Return the (X, Y) coordinate for the center point of the cell that contains the specified text.  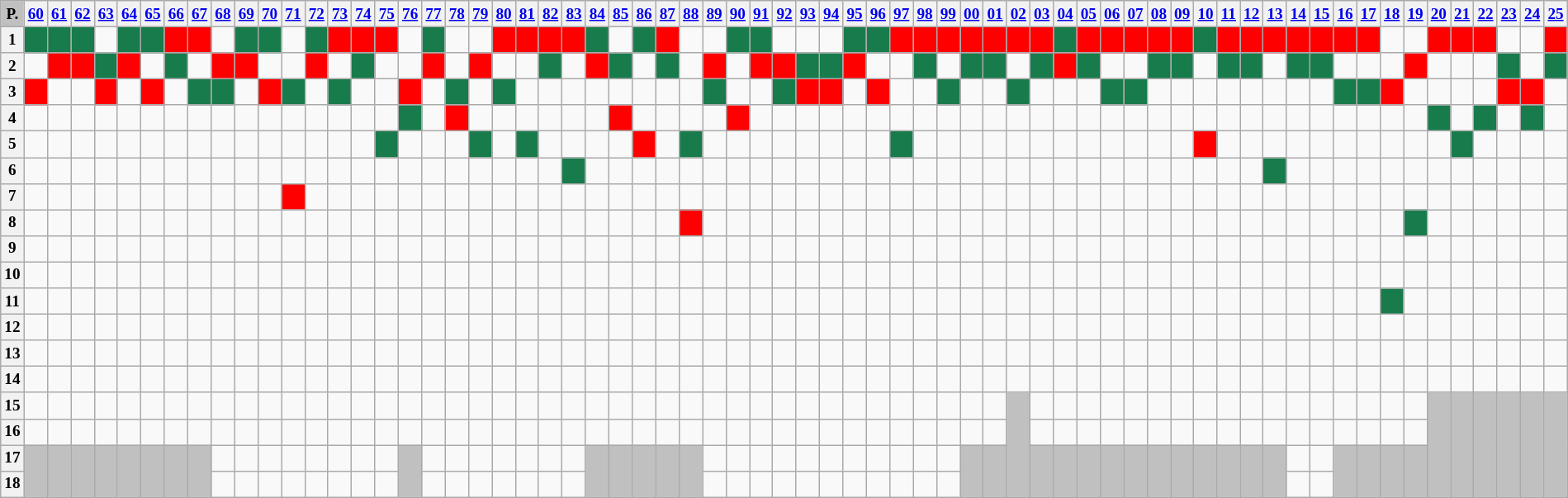
04 (1065, 14)
07 (1135, 14)
21 (1462, 14)
24 (1532, 14)
05 (1088, 14)
67 (199, 14)
85 (620, 14)
98 (925, 14)
74 (363, 14)
5 (12, 145)
70 (269, 14)
03 (1042, 14)
73 (339, 14)
78 (457, 14)
86 (644, 14)
00 (972, 14)
63 (106, 14)
64 (129, 14)
08 (1158, 14)
89 (714, 14)
75 (386, 14)
95 (855, 14)
06 (1112, 14)
81 (527, 14)
25 (1556, 14)
79 (480, 14)
71 (293, 14)
80 (504, 14)
09 (1182, 14)
88 (690, 14)
19 (1415, 14)
68 (223, 14)
76 (410, 14)
7 (12, 197)
91 (761, 14)
1 (12, 40)
60 (36, 14)
8 (12, 223)
9 (12, 249)
02 (1018, 14)
4 (12, 118)
23 (1509, 14)
83 (574, 14)
6 (12, 170)
3 (12, 92)
93 (808, 14)
72 (316, 14)
69 (246, 14)
77 (433, 14)
61 (59, 14)
62 (83, 14)
65 (153, 14)
2 (12, 66)
66 (176, 14)
22 (1485, 14)
87 (667, 14)
99 (948, 14)
96 (878, 14)
90 (737, 14)
P. (12, 14)
84 (597, 14)
94 (831, 14)
01 (995, 14)
82 (550, 14)
20 (1438, 14)
92 (784, 14)
97 (902, 14)
